Capture the cell that displays the provided text and extract its [x, y] central coordinate. 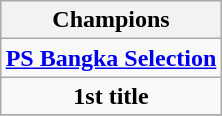
PS Bangka Selection [111, 58]
Champions [111, 20]
1st title [111, 96]
